Return (x, y) of the center of cell containing provided text 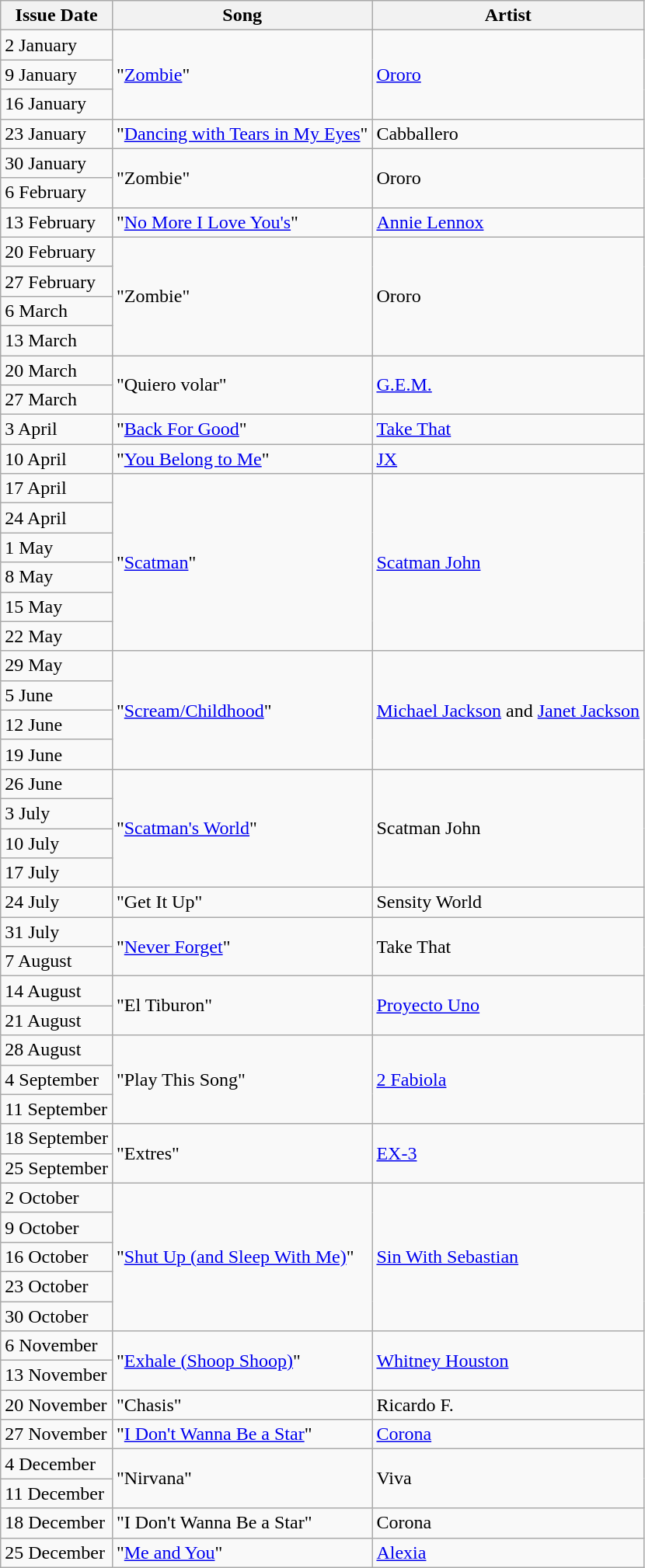
19 June (57, 754)
27 March (57, 400)
"Scatman" (242, 562)
"Me and You" (242, 1552)
18 December (57, 1523)
Artist (508, 16)
25 September (57, 1168)
13 March (57, 340)
"Exhale (Shoop Shoop)" (242, 1361)
11 December (57, 1493)
26 June (57, 784)
6 March (57, 311)
20 February (57, 252)
"Back For Good" (242, 429)
Issue Date (57, 16)
25 December (57, 1552)
JX (508, 459)
18 September (57, 1139)
11 September (57, 1109)
9 October (57, 1227)
"Scatman's World" (242, 828)
G.E.M. (508, 385)
20 March (57, 370)
15 May (57, 607)
13 November (57, 1375)
"Quiero volar" (242, 385)
Alexia (508, 1552)
23 January (57, 134)
Whitney Houston (508, 1361)
2 October (57, 1198)
21 August (57, 1020)
30 October (57, 1316)
6 February (57, 193)
9 January (57, 75)
EX-3 (508, 1153)
22 May (57, 636)
24 July (57, 902)
"Scream/Childhood" (242, 710)
12 June (57, 725)
20 November (57, 1405)
17 April (57, 488)
5 June (57, 695)
13 February (57, 222)
"Play This Song" (242, 1080)
Cabballero (508, 134)
28 August (57, 1050)
27 February (57, 281)
31 July (57, 932)
"Dancing with Tears in My Eyes" (242, 134)
Proyecto Uno (508, 1006)
14 August (57, 991)
Sin With Sebastian (508, 1257)
Michael Jackson and Janet Jackson (508, 710)
"Shut Up (and Sleep With Me)" (242, 1257)
23 October (57, 1286)
10 July (57, 843)
6 November (57, 1346)
27 November (57, 1434)
Viva (508, 1479)
"Never Forget" (242, 947)
"El Tiburon" (242, 1006)
8 May (57, 577)
4 December (57, 1464)
30 January (57, 163)
29 May (57, 666)
10 April (57, 459)
"Nirvana" (242, 1479)
2 January (57, 45)
"Get It Up" (242, 902)
Song (242, 16)
2 Fabiola (508, 1080)
24 April (57, 518)
Sensity World (508, 902)
1 May (57, 548)
"You Belong to Me" (242, 459)
17 July (57, 873)
3 April (57, 429)
Annie Lennox (508, 222)
16 October (57, 1257)
16 January (57, 104)
"Extres" (242, 1153)
4 September (57, 1080)
"Chasis" (242, 1405)
7 August (57, 961)
3 July (57, 813)
Ricardo F. (508, 1405)
"No More I Love You's" (242, 222)
